Identify which cell holds the provided text, then report its (x, y) central coordinate. 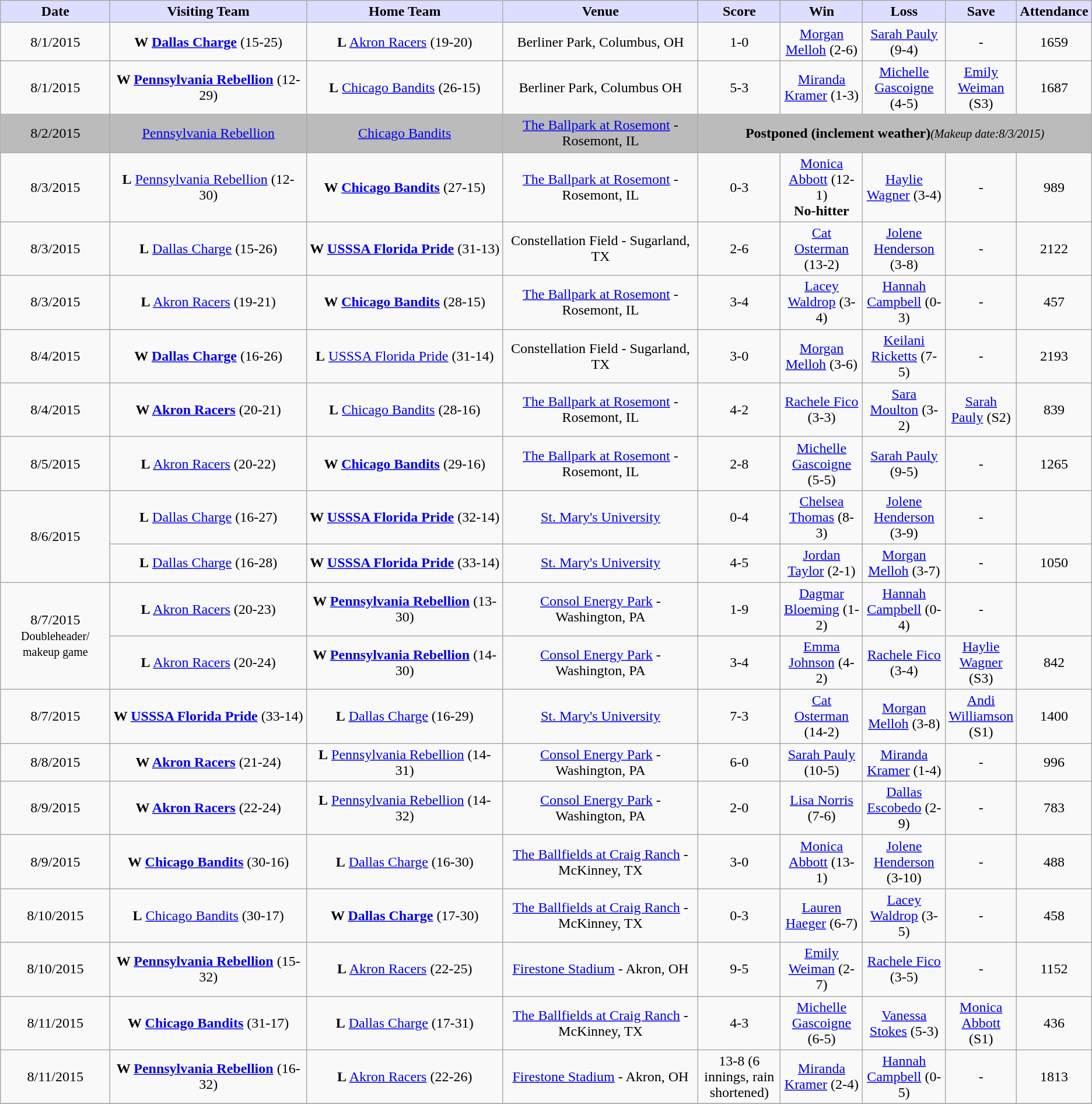
1152 (1054, 969)
Cat Osterman (13-2) (821, 249)
Venue (601, 12)
2193 (1054, 356)
2-6 (740, 249)
2122 (1054, 249)
W Chicago Bandits (29-16) (405, 463)
L Dallas Charge (16-27) (209, 517)
Andi Williamson (S1) (981, 717)
Berliner Park, Columbus, OH (601, 42)
W Pennsylvania Rebellion (13-30) (405, 609)
4-2 (740, 410)
Sarah Pauly (S2) (981, 410)
Haylie Wagner (3-4) (904, 187)
W Akron Racers (22-24) (209, 808)
989 (1054, 187)
436 (1054, 1023)
8/7/2015 (55, 717)
Hannah Campbell (0-5) (904, 1077)
8/8/2015 (55, 762)
996 (1054, 762)
Monica Abbott (S1) (981, 1023)
8/2/2015 (55, 133)
Morgan Melloh (2-6) (821, 42)
5-3 (740, 88)
1265 (1054, 463)
Cat Osterman (14-2) (821, 717)
Sarah Pauly (9-4) (904, 42)
L Akron Racers (20-24) (209, 663)
Home Team (405, 12)
Jolene Henderson (3-10) (904, 862)
Monica Abbott (13-1) (821, 862)
Pennsylvania Rebellion (209, 133)
Miranda Kramer (1-4) (904, 762)
Lacey Waldrop (3-4) (821, 302)
L USSSA Florida Pride (31-14) (405, 356)
L Dallas Charge (17-31) (405, 1023)
Berliner Park, Columbus OH (601, 88)
L Pennsylvania Rebellion (12-30) (209, 187)
L Akron Racers (22-26) (405, 1077)
Sarah Pauly (10-5) (821, 762)
Miranda Kramer (2-4) (821, 1077)
W Chicago Bandits (31-17) (209, 1023)
1400 (1054, 717)
4-5 (740, 563)
Haylie Wagner (S3) (981, 663)
Score (740, 12)
Morgan Melloh (3-6) (821, 356)
Hannah Campbell (0-4) (904, 609)
L Chicago Bandits (28-16) (405, 410)
W USSSA Florida Pride (31-13) (405, 249)
W Akron Racers (20-21) (209, 410)
842 (1054, 663)
Dagmar Bloeming (1-2) (821, 609)
Michelle Gascoigne (5-5) (821, 463)
Hannah Campbell (0-3) (904, 302)
Emily Weiman (2-7) (821, 969)
783 (1054, 808)
Monica Abbott (12-1)No-hitter (821, 187)
488 (1054, 862)
Vanessa Stokes (5-3) (904, 1023)
Rachele Fico (3-4) (904, 663)
839 (1054, 410)
1050 (1054, 563)
Keilani Ricketts (7-5) (904, 356)
8/5/2015 (55, 463)
Rachele Fico (3-5) (904, 969)
L Pennsylvania Rebellion (14-31) (405, 762)
6-0 (740, 762)
Win (821, 12)
Sarah Pauly (9-5) (904, 463)
4-3 (740, 1023)
L Dallas Charge (16-30) (405, 862)
L Chicago Bandits (26-15) (405, 88)
W Pennsylvania Rebellion (12-29) (209, 88)
1-0 (740, 42)
Dallas Escobedo (2-9) (904, 808)
Visiting Team (209, 12)
W USSSA Florida Pride (32-14) (405, 517)
8/6/2015 (55, 536)
1659 (1054, 42)
Morgan Melloh (3-7) (904, 563)
Jolene Henderson (3-8) (904, 249)
L Chicago Bandits (30-17) (209, 916)
W Chicago Bandits (30-16) (209, 862)
Morgan Melloh (3-8) (904, 717)
2-8 (740, 463)
L Pennsylvania Rebellion (14-32) (405, 808)
W Dallas Charge (17-30) (405, 916)
L Akron Racers (19-21) (209, 302)
2-0 (740, 808)
L Akron Racers (20-23) (209, 609)
Chicago Bandits (405, 133)
Lacey Waldrop (3-5) (904, 916)
Michelle Gascoigne (6-5) (821, 1023)
0-4 (740, 517)
13-8 (6 innings, rain shortened) (740, 1077)
W Pennsylvania Rebellion (15-32) (209, 969)
9-5 (740, 969)
W Chicago Bandits (28-15) (405, 302)
Sara Moulton (3-2) (904, 410)
1687 (1054, 88)
Jolene Henderson (3-9) (904, 517)
L Dallas Charge (16-28) (209, 563)
Lisa Norris (7-6) (821, 808)
Postponed (inclement weather)(Makeup date:8/3/2015) (895, 133)
Michelle Gascoigne (4-5) (904, 88)
Emma Johnson (4-2) (821, 663)
Lauren Haeger (6-7) (821, 916)
W Dallas Charge (16-26) (209, 356)
Emily Weiman (S3) (981, 88)
458 (1054, 916)
W Akron Racers (21-24) (209, 762)
Chelsea Thomas (8-3) (821, 517)
457 (1054, 302)
W Dallas Charge (15-25) (209, 42)
W Pennsylvania Rebellion (16-32) (209, 1077)
Attendance (1054, 12)
L Akron Racers (22-25) (405, 969)
1-9 (740, 609)
7-3 (740, 717)
W Pennsylvania Rebellion (14-30) (405, 663)
Date (55, 12)
L Dallas Charge (15-26) (209, 249)
W Chicago Bandits (27-15) (405, 187)
Rachele Fico (3-3) (821, 410)
Save (981, 12)
Jordan Taylor (2-1) (821, 563)
Miranda Kramer (1-3) (821, 88)
8/7/2015Doubleheader/ makeup game (55, 636)
L Akron Racers (20-22) (209, 463)
L Dallas Charge (16-29) (405, 717)
Loss (904, 12)
1813 (1054, 1077)
L Akron Racers (19-20) (405, 42)
